Search for the cell housing the specified text and yield its (X, Y) center coordinate. 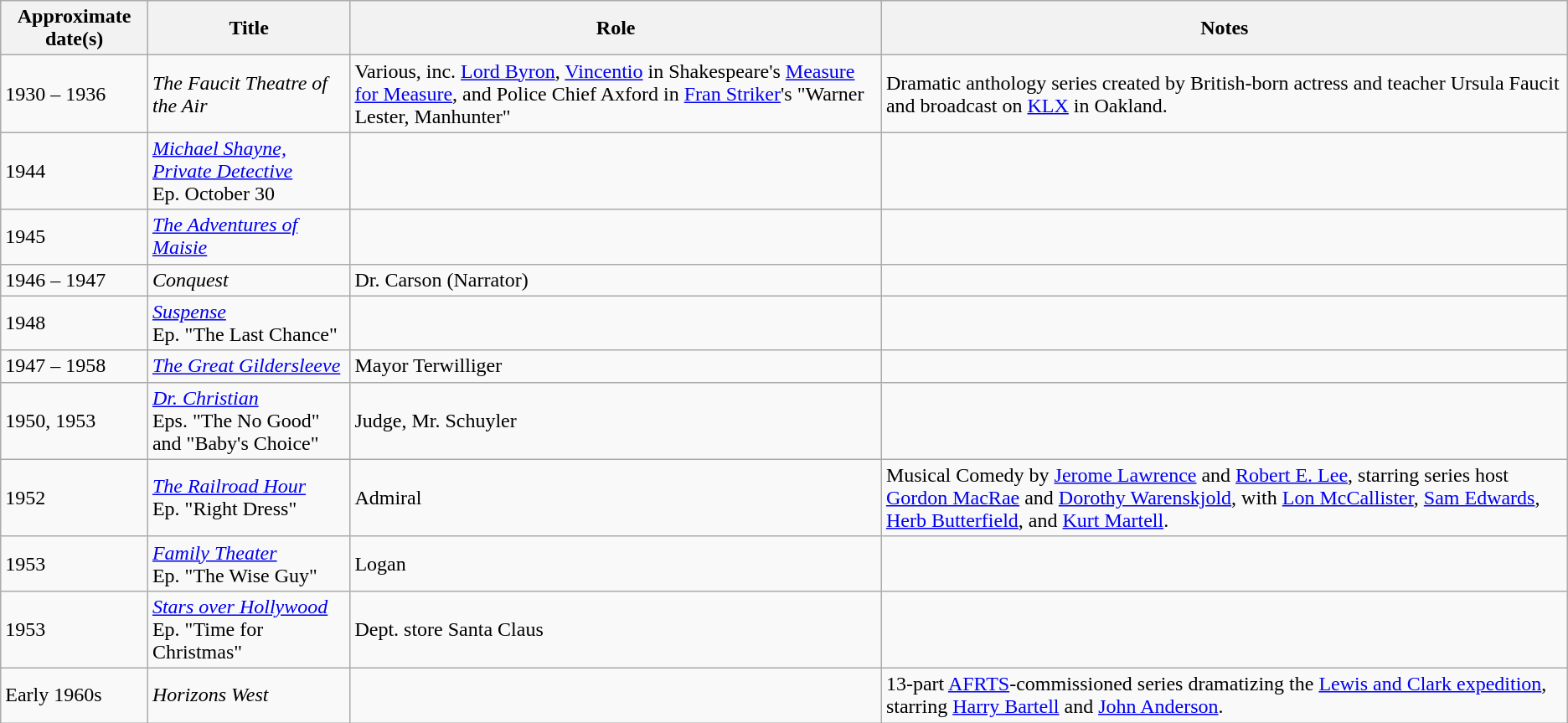
Logan (616, 563)
1950, 1953 (75, 421)
SuspenseEp. "The Last Chance" (248, 323)
Conquest (248, 280)
The Faucit Theatre of the Air (248, 94)
1952 (75, 498)
The Adventures of Maisie (248, 236)
Horizons West (248, 695)
The Railroad HourEp. "Right Dress" (248, 498)
Dr. ChristianEps. "The No Good" and "Baby's Choice" (248, 421)
Dr. Carson (Narrator) (616, 280)
Role (616, 28)
1930 – 1936 (75, 94)
Notes (1225, 28)
The Great Gildersleeve (248, 366)
1945 (75, 236)
Family TheaterEp. "The Wise Guy" (248, 563)
Early 1960s (75, 695)
1948 (75, 323)
Judge, Mr. Schuyler (616, 421)
Approximate date(s) (75, 28)
Admiral (616, 498)
Stars over HollywoodEp. "Time for Christmas" (248, 629)
Dramatic anthology series created by British-born actress and teacher Ursula Faucit and broadcast on KLX in Oakland. (1225, 94)
Dept. store Santa Claus (616, 629)
Michael Shayne, Private DetectiveEp. October 30 (248, 171)
Various, inc. Lord Byron, Vincentio in Shakespeare's Measure for Measure, and Police Chief Axford in Fran Striker's "Warner Lester, Manhunter" (616, 94)
1944 (75, 171)
13-part AFRTS-commissioned series dramatizing the Lewis and Clark expedition, starring Harry Bartell and John Anderson. (1225, 695)
Mayor Terwilliger (616, 366)
Title (248, 28)
1946 – 1947 (75, 280)
1947 – 1958 (75, 366)
